Pinpoint the cell where the given text exists, returning its [x, y] midpoint coordinate. 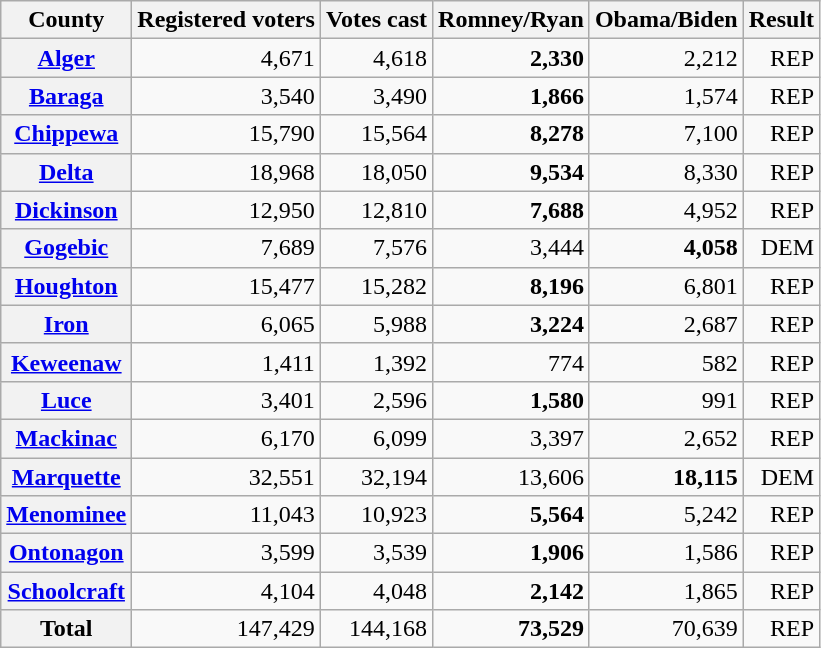
11,043 [226, 515]
10,923 [376, 515]
12,950 [226, 210]
Delta [66, 172]
1,586 [666, 553]
Luce [66, 400]
3,444 [512, 248]
18,115 [666, 477]
5,242 [666, 515]
991 [666, 400]
15,477 [226, 286]
70,639 [666, 629]
147,429 [226, 629]
3,224 [512, 324]
18,968 [226, 172]
1,574 [666, 96]
1,865 [666, 591]
18,050 [376, 172]
4,104 [226, 591]
Total [66, 629]
Houghton [66, 286]
12,810 [376, 210]
6,065 [226, 324]
8,278 [512, 134]
4,058 [666, 248]
Iron [66, 324]
32,551 [226, 477]
7,689 [226, 248]
1,906 [512, 553]
Baraga [66, 96]
7,576 [376, 248]
6,801 [666, 286]
Obama/Biden [666, 20]
582 [666, 362]
8,330 [666, 172]
Gogebic [66, 248]
3,397 [512, 438]
2,687 [666, 324]
32,194 [376, 477]
Result [781, 20]
1,866 [512, 96]
Dickinson [66, 210]
3,490 [376, 96]
4,952 [666, 210]
5,988 [376, 324]
1,411 [226, 362]
7,100 [666, 134]
1,392 [376, 362]
2,652 [666, 438]
Mackinac [66, 438]
2,212 [666, 58]
15,282 [376, 286]
5,564 [512, 515]
6,170 [226, 438]
2,596 [376, 400]
3,401 [226, 400]
Schoolcraft [66, 591]
2,330 [512, 58]
144,168 [376, 629]
4,048 [376, 591]
2,142 [512, 591]
Marquette [66, 477]
Votes cast [376, 20]
County [66, 20]
4,618 [376, 58]
Menominee [66, 515]
Romney/Ryan [512, 20]
15,564 [376, 134]
73,529 [512, 629]
3,539 [376, 553]
1,580 [512, 400]
774 [512, 362]
Chippewa [66, 134]
4,671 [226, 58]
9,534 [512, 172]
Registered voters [226, 20]
Keweenaw [66, 362]
7,688 [512, 210]
Alger [66, 58]
8,196 [512, 286]
3,599 [226, 553]
6,099 [376, 438]
3,540 [226, 96]
15,790 [226, 134]
13,606 [512, 477]
Ontonagon [66, 553]
